Output the (x, y) coordinate of the center of the cell containing the given text.  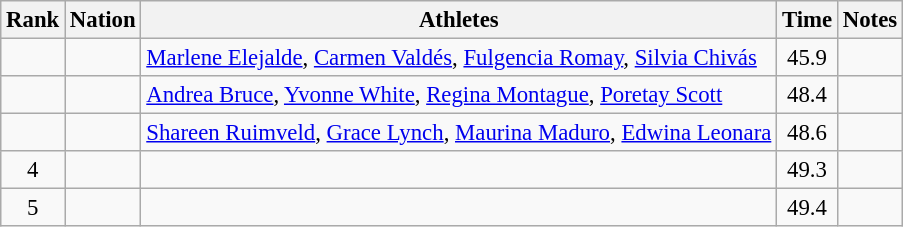
5 (33, 208)
Shareen Ruimveld, Grace Lynch, Maurina Maduro, Edwina Leonara (459, 133)
48.6 (808, 133)
48.4 (808, 95)
Andrea Bruce, Yvonne White, Regina Montague, Poretay Scott (459, 95)
45.9 (808, 58)
49.4 (808, 208)
Rank (33, 20)
Marlene Elejalde, Carmen Valdés, Fulgencia Romay, Silvia Chivás (459, 58)
4 (33, 170)
Notes (870, 20)
Nation (103, 20)
Athletes (459, 20)
Time (808, 20)
49.3 (808, 170)
